For the text-containing cell, return its midpoint in (X, Y) coordinate format. 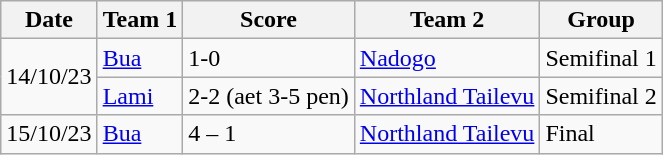
Score (269, 20)
Final (601, 134)
Semifinal 1 (601, 58)
Nadogo (447, 58)
2-2 (aet 3-5 pen) (269, 96)
Group (601, 20)
Team 2 (447, 20)
Team 1 (140, 20)
14/10/23 (49, 77)
15/10/23 (49, 134)
Semifinal 2 (601, 96)
1-0 (269, 58)
4 – 1 (269, 134)
Date (49, 20)
Lami (140, 96)
